Output the [X, Y] coordinate of the center of the cell containing the given text.  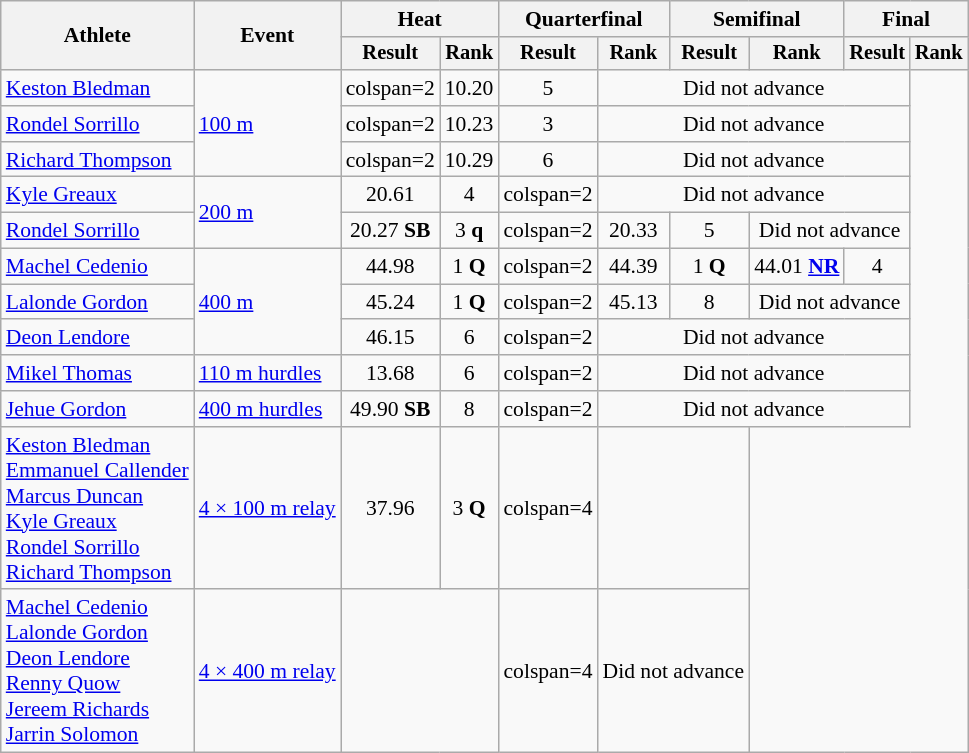
20.33 [634, 231]
44.01 NR [796, 267]
Deon Lendore [98, 338]
400 m hurdles [268, 409]
Event [268, 36]
Kyle Greaux [98, 195]
10.23 [470, 124]
10.29 [470, 160]
45.13 [634, 302]
3 q [470, 231]
10.20 [470, 88]
3 Q [470, 508]
Keston Bledman [98, 88]
Semifinal [756, 19]
Mikel Thomas [98, 373]
44.98 [390, 267]
13.68 [390, 373]
4 × 400 m relay [268, 672]
400 m [268, 302]
Heat [420, 19]
110 m hurdles [268, 373]
20.27 SB [390, 231]
20.61 [390, 195]
Jehue Gordon [98, 409]
Final [906, 19]
45.24 [390, 302]
Machel CedenioLalonde GordonDeon LendoreRenny QuowJereem RichardsJarrin Solomon [98, 672]
Machel Cedenio [98, 267]
Athlete [98, 36]
Keston BledmanEmmanuel CallenderMarcus DuncanKyle GreauxRondel SorrilloRichard Thompson [98, 508]
37.96 [390, 508]
100 m [268, 124]
Richard Thompson [98, 160]
49.90 SB [390, 409]
44.39 [634, 267]
46.15 [390, 338]
Quarterfinal [584, 19]
3 [548, 124]
Lalonde Gordon [98, 302]
4 × 100 m relay [268, 508]
200 m [268, 212]
